Determine the (X, Y) coordinate at the center of the cell enclosing the given text.  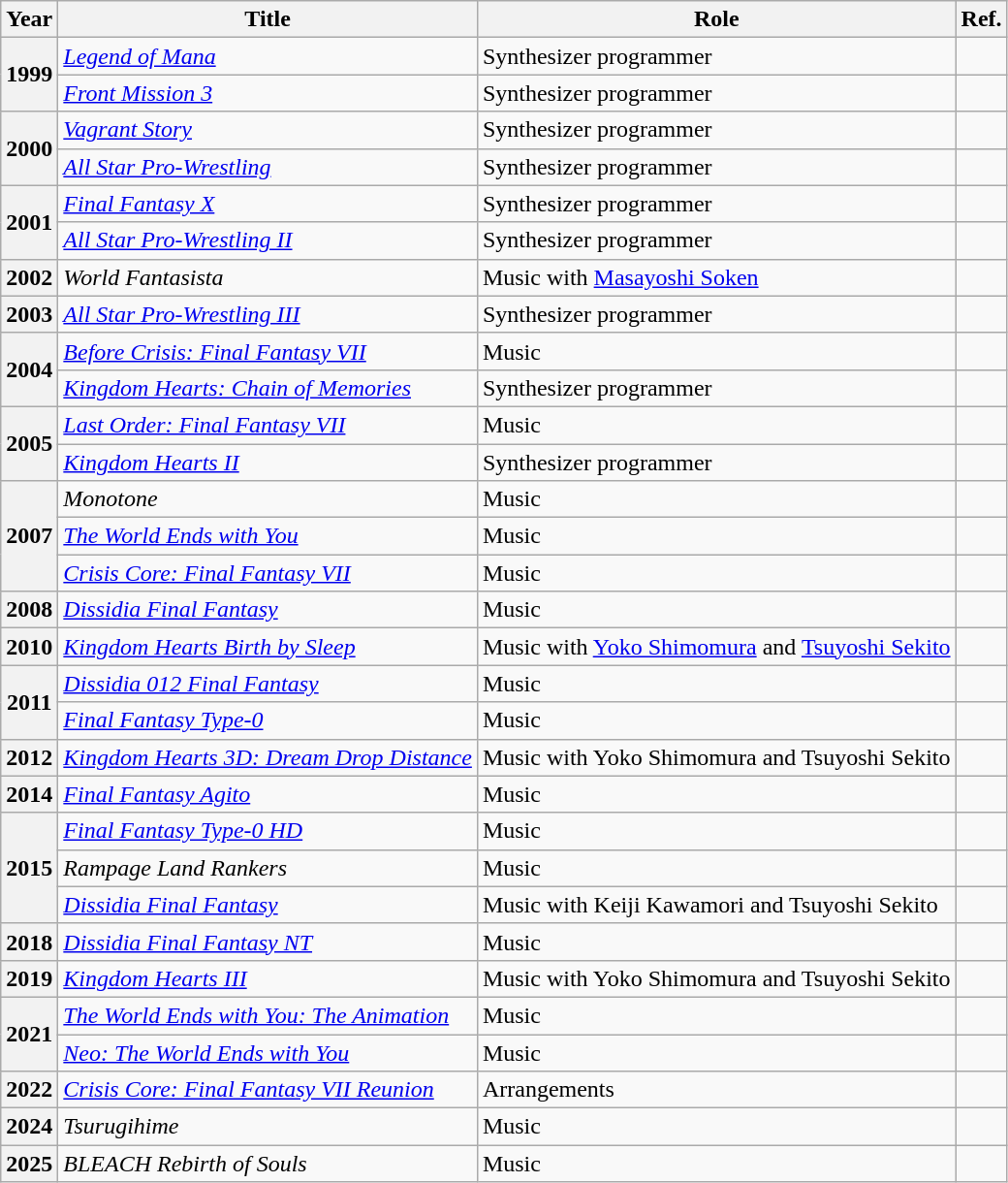
All Star Pro-Wrestling II (268, 240)
2012 (29, 757)
2025 (29, 1164)
2019 (29, 978)
Title (268, 19)
Last Order: Final Fantasy VII (268, 425)
Kingdom Hearts Birth by Sleep (268, 647)
Rampage Land Rankers (268, 868)
Year (29, 19)
Final Fantasy Type-0 (268, 720)
Final Fantasy Type-0 HD (268, 831)
1999 (29, 75)
Music with Masayoshi Soken (716, 277)
Final Fantasy X (268, 204)
Arrangements (716, 1090)
World Fantasista (268, 277)
Ref. (981, 19)
2005 (29, 443)
Vagrant Story (268, 130)
2011 (29, 702)
Dissidia Final Fantasy NT (268, 942)
Kingdom Hearts III (268, 978)
2002 (29, 277)
2003 (29, 314)
The World Ends with You: The Animation (268, 1015)
Kingdom Hearts II (268, 463)
Crisis Core: Final Fantasy VII Reunion (268, 1090)
2021 (29, 1034)
The World Ends with You (268, 536)
2007 (29, 536)
Kingdom Hearts 3D: Dream Drop Distance (268, 757)
2004 (29, 369)
All Star Pro-Wrestling (268, 167)
2022 (29, 1090)
Monotone (268, 499)
2001 (29, 222)
2024 (29, 1127)
Music with Keiji Kawamori and Tsuyoshi Sekito (716, 905)
Front Mission 3 (268, 93)
Neo: The World Ends with You (268, 1052)
Kingdom Hearts: Chain of Memories (268, 388)
2018 (29, 942)
Dissidia 012 Final Fantasy (268, 684)
BLEACH Rebirth of Souls (268, 1164)
2000 (29, 148)
All Star Pro-Wrestling III (268, 314)
Tsurugihime (268, 1127)
2008 (29, 610)
Role (716, 19)
2010 (29, 647)
Legend of Mana (268, 56)
Crisis Core: Final Fantasy VII (268, 573)
2015 (29, 868)
Final Fantasy Agito (268, 794)
Before Crisis: Final Fantasy VII (268, 351)
2014 (29, 794)
